Return the [x, y] coordinate for the center point of the cell that contains the specified text.  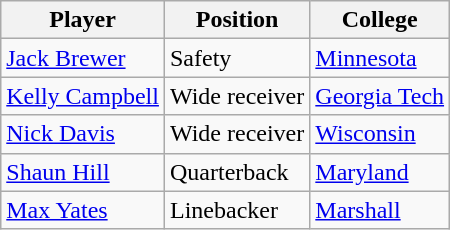
Wisconsin [380, 134]
Linebacker [236, 210]
Minnesota [380, 58]
Georgia Tech [380, 96]
Nick Davis [83, 134]
Marshall [380, 210]
Safety [236, 58]
Maryland [380, 172]
Shaun Hill [83, 172]
Max Yates [83, 210]
Player [83, 20]
Position [236, 20]
College [380, 20]
Jack Brewer [83, 58]
Kelly Campbell [83, 96]
Quarterback [236, 172]
